Detect which cell encompasses the target text, then output its (X, Y) center coordinate. 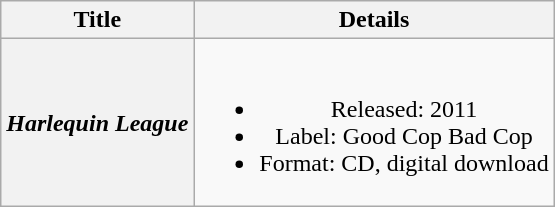
Title (98, 20)
Harlequin League (98, 122)
Released: 2011Label: Good Cop Bad CopFormat: CD, digital download (374, 122)
Details (374, 20)
